Detect which cell encompasses the target text, then output its [X, Y] center coordinate. 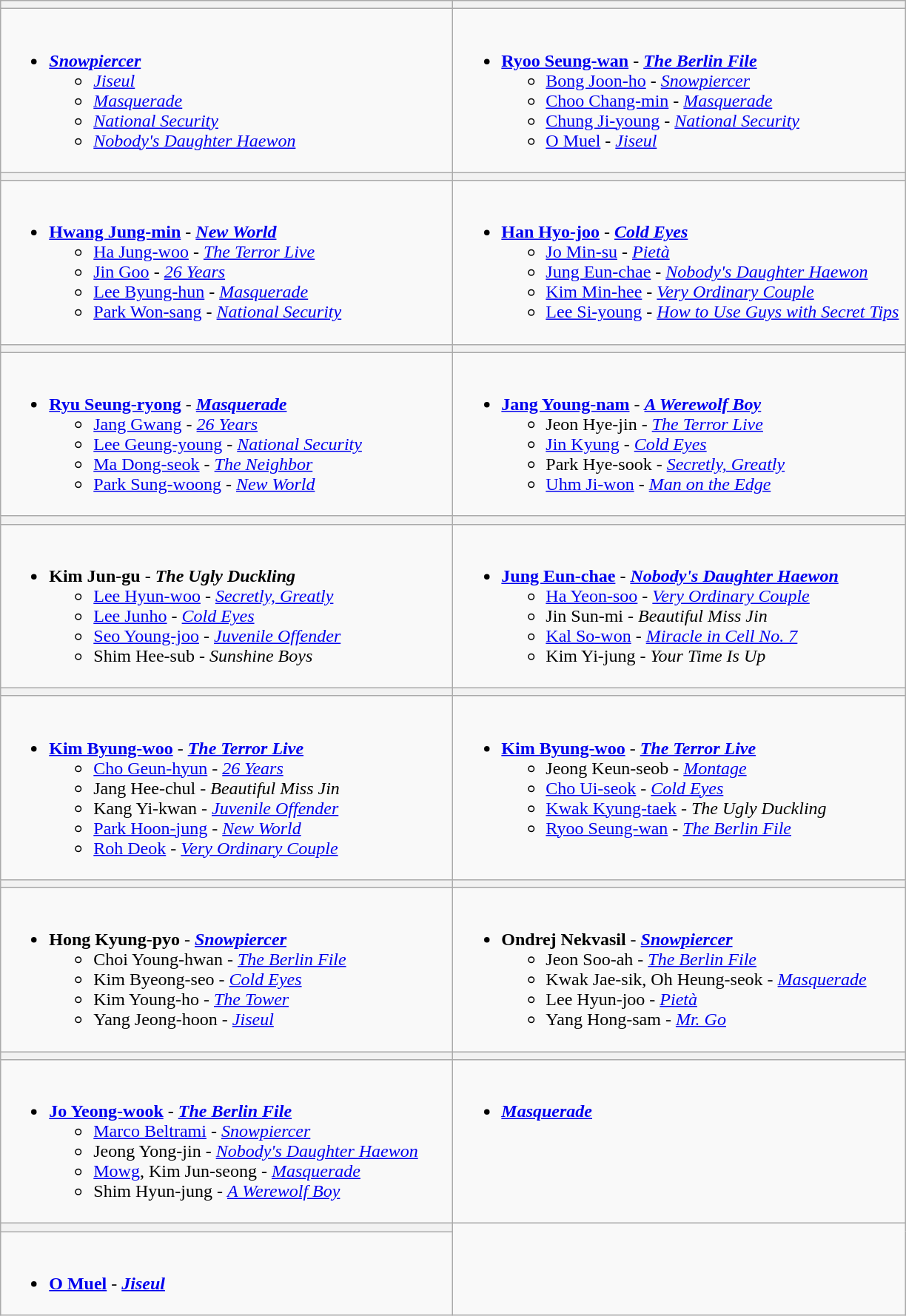
Kim Byung-woo - The Terror LiveJeong Keun-seob - MontageCho Ui-seok - Cold EyesKwak Kyung-taek - The Ugly DucklingRyoo Seung-wan - The Berlin File [679, 788]
Ryu Seung-ryong - MasqueradeJang Gwang - 26 YearsLee Geung-young - National SecurityMa Dong-seok - The NeighborPark Sung-woong - New World [226, 434]
O Muel - Jiseul [226, 1273]
Hwang Jung-min - New WorldHa Jung-woo - The Terror LiveJin Goo - 26 YearsLee Byung-hun - MasqueradePark Won-sang - National Security [226, 262]
SnowpiercerJiseulMasqueradeNational SecurityNobody's Daughter Haewon [226, 90]
Hong Kyung-pyo - SnowpiercerChoi Young-hwan - The Berlin FileKim Byeong-seo - Cold EyesKim Young-ho - The TowerYang Jeong-hoon - Jiseul [226, 970]
Ryoo Seung-wan - The Berlin FileBong Joon-ho - SnowpiercerChoo Chang-min - MasqueradeChung Ji-young - National SecurityO Muel - Jiseul [679, 90]
Masquerade [679, 1141]
Jang Young-nam - A Werewolf BoyJeon Hye-jin - The Terror LiveJin Kyung - Cold EyesPark Hye-sook - Secretly, GreatlyUhm Ji-won - Man on the Edge [679, 434]
Kim Jun-gu - The Ugly DucklingLee Hyun-woo - Secretly, GreatlyLee Junho - Cold EyesSeo Young-joo - Juvenile OffenderShim Hee-sub - Sunshine Boys [226, 605]
Ondrej Nekvasil - SnowpiercerJeon Soo-ah - The Berlin FileKwak Jae-sik, Oh Heung-seok - MasqueradeLee Hyun-joo - PietàYang Hong-sam - Mr. Go [679, 970]
